Scan for the cell matching the given text and deliver its [x, y] coordinate at center. 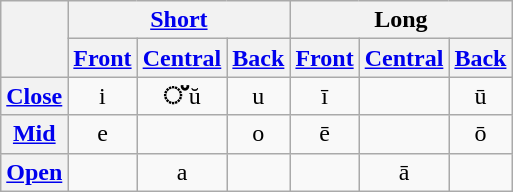
a [182, 172]
ō [480, 134]
ā [404, 172]
Mid [34, 134]
ū [480, 96]
ē [324, 134]
Long [401, 20]
i [102, 96]
Open [34, 172]
് ŭ [182, 96]
Close [34, 96]
u [258, 96]
ī [324, 96]
o [258, 134]
e [102, 134]
Short [179, 20]
